Pinpoint the cell where the given text exists, returning its [x, y] midpoint coordinate. 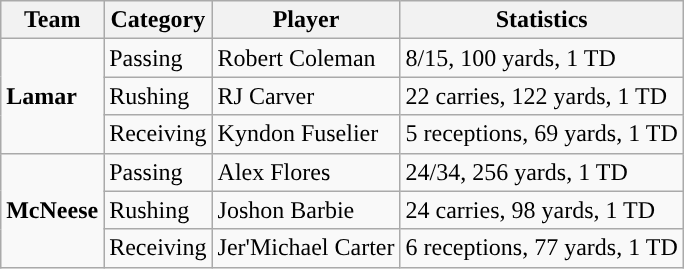
5 receptions, 69 yards, 1 TD [542, 134]
Robert Coleman [306, 58]
Statistics [542, 20]
24/34, 256 yards, 1 TD [542, 172]
Joshon Barbie [306, 210]
Player [306, 20]
McNeese [52, 210]
Jer'Michael Carter [306, 248]
Team [52, 20]
22 carries, 122 yards, 1 TD [542, 96]
Category [158, 20]
8/15, 100 yards, 1 TD [542, 58]
Alex Flores [306, 172]
24 carries, 98 yards, 1 TD [542, 210]
RJ Carver [306, 96]
Lamar [52, 96]
6 receptions, 77 yards, 1 TD [542, 248]
Kyndon Fuselier [306, 134]
